Output the [X, Y] coordinate of the center of the cell containing the given text.  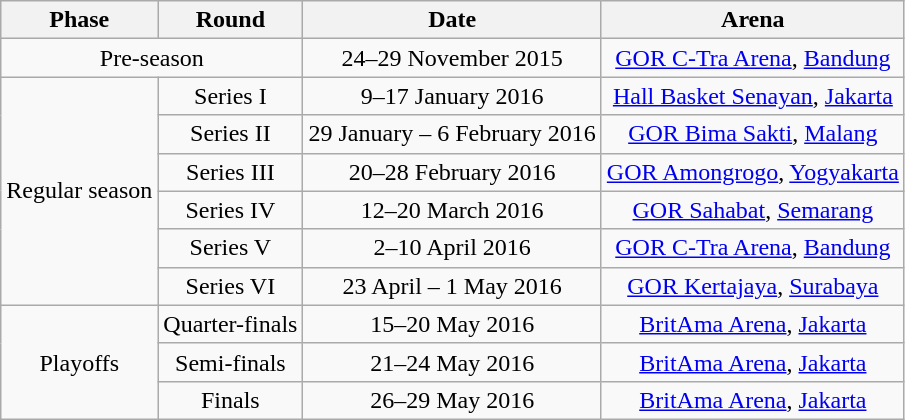
Series III [230, 172]
23 April – 1 May 2016 [452, 286]
Finals [230, 400]
29 January – 6 February 2016 [452, 134]
Date [452, 20]
Hall Basket Senayan, Jakarta [752, 96]
Series II [230, 134]
Series VI [230, 286]
Pre-season [152, 58]
Arena [752, 20]
2–10 April 2016 [452, 248]
12–20 March 2016 [452, 210]
9–17 January 2016 [452, 96]
26–29 May 2016 [452, 400]
Series IV [230, 210]
Round [230, 20]
Quarter-finals [230, 324]
Semi-finals [230, 362]
Phase [80, 20]
GOR Bima Sakti, Malang [752, 134]
Series V [230, 248]
GOR Amongrogo, Yogyakarta [752, 172]
24–29 November 2015 [452, 58]
20–28 February 2016 [452, 172]
GOR Sahabat, Semarang [752, 210]
GOR Kertajaya, Surabaya [752, 286]
Regular season [80, 191]
21–24 May 2016 [452, 362]
Playoffs [80, 362]
Series I [230, 96]
15–20 May 2016 [452, 324]
